Search for the cell housing the specified text and yield its (X, Y) center coordinate. 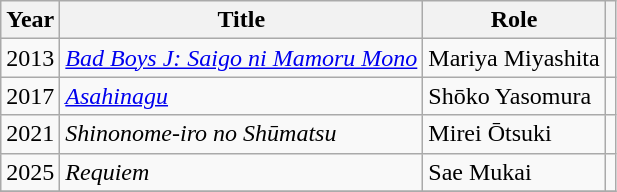
Asahinagu (242, 96)
Requiem (242, 172)
2025 (30, 172)
Bad Boys J: Saigo ni Mamoru Mono (242, 58)
2013 (30, 58)
Title (242, 20)
2017 (30, 96)
Mariya Miyashita (514, 58)
Shinonome-iro no Shūmatsu (242, 134)
2021 (30, 134)
Year (30, 20)
Shōko Yasomura (514, 96)
Sae Mukai (514, 172)
Mirei Ōtsuki (514, 134)
Role (514, 20)
